Pinpoint the cell where the given text exists, returning its [x, y] midpoint coordinate. 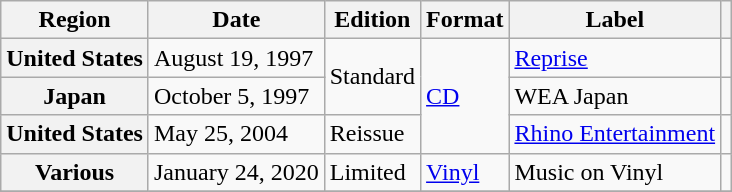
Region [75, 20]
Music on Vinyl [615, 172]
Edition [372, 20]
Standard [372, 77]
May 25, 2004 [236, 134]
Date [236, 20]
January 24, 2020 [236, 172]
Rhino Entertainment [615, 134]
Vinyl [465, 172]
Format [465, 20]
Reissue [372, 134]
Reprise [615, 58]
August 19, 1997 [236, 58]
Japan [75, 96]
Label [615, 20]
Limited [372, 172]
October 5, 1997 [236, 96]
WEA Japan [615, 96]
CD [465, 96]
Various [75, 172]
